Return (x, y) of the center of cell containing provided text 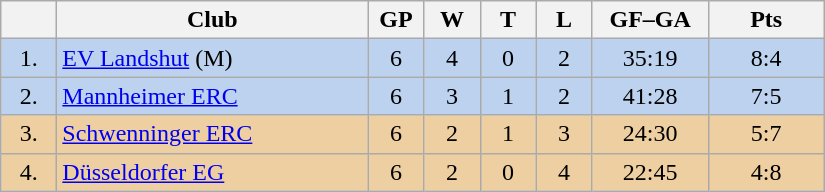
Pts (766, 20)
GF–GA (650, 20)
GP (396, 20)
Club (212, 20)
W (452, 20)
4. (29, 172)
1. (29, 58)
24:30 (650, 134)
7:5 (766, 96)
Düsseldorfer EG (212, 172)
35:19 (650, 58)
4:8 (766, 172)
8:4 (766, 58)
41:28 (650, 96)
3. (29, 134)
T (508, 20)
2. (29, 96)
Schwenninger ERC (212, 134)
EV Landshut (M) (212, 58)
22:45 (650, 172)
5:7 (766, 134)
Mannheimer ERC (212, 96)
L (564, 20)
